From the cell containing the given text, extract its center point as (x, y) coordinate. 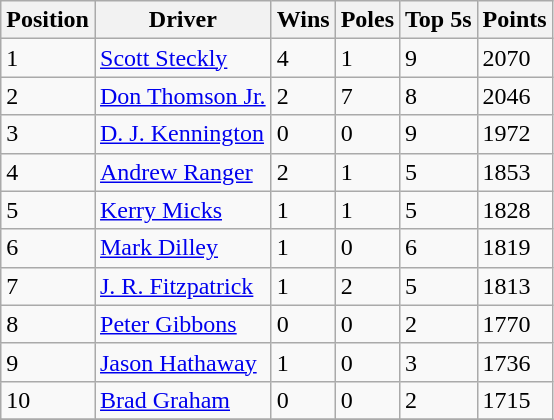
1813 (514, 286)
Top 5s (439, 20)
1715 (514, 400)
2070 (514, 58)
Kerry Micks (182, 210)
Mark Dilley (182, 248)
Don Thomson Jr. (182, 96)
1972 (514, 134)
1770 (514, 324)
10 (48, 400)
Peter Gibbons (182, 324)
2046 (514, 96)
Wins (303, 20)
1819 (514, 248)
Position (48, 20)
Poles (367, 20)
Jason Hathaway (182, 362)
Brad Graham (182, 400)
J. R. Fitzpatrick (182, 286)
Andrew Ranger (182, 172)
1736 (514, 362)
Points (514, 20)
Driver (182, 20)
1853 (514, 172)
D. J. Kennington (182, 134)
Scott Steckly (182, 58)
1828 (514, 210)
